Find where the given text appears and provide that cell's center as [X, Y] coordinate. 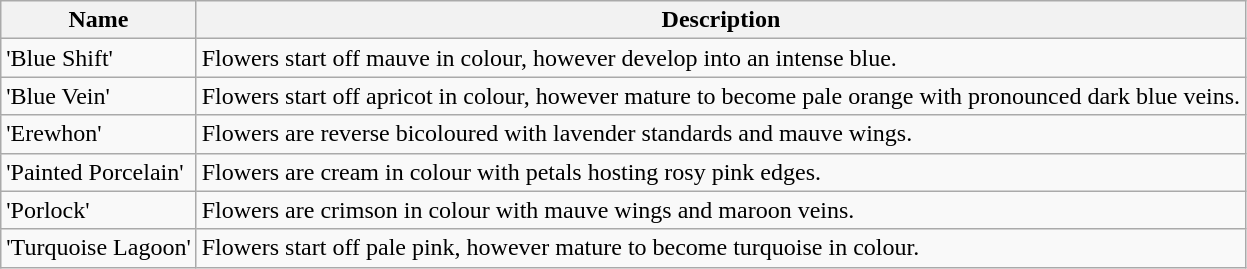
Description [720, 20]
'Painted Porcelain' [98, 172]
'Blue Vein' [98, 96]
Flowers are cream in colour with petals hosting rosy pink edges. [720, 172]
Flowers start off pale pink, however mature to become turquoise in colour. [720, 248]
Flowers start off mauve in colour, however develop into an intense blue. [720, 58]
Flowers are crimson in colour with mauve wings and maroon veins. [720, 210]
'Turquoise Lagoon' [98, 248]
'Porlock' [98, 210]
'Blue Shift' [98, 58]
Name [98, 20]
Flowers start off apricot in colour, however mature to become pale orange with pronounced dark blue veins. [720, 96]
Flowers are reverse bicoloured with lavender standards and mauve wings. [720, 134]
'Erewhon' [98, 134]
